Output the (X, Y) coordinate of the center of the cell containing the given text.  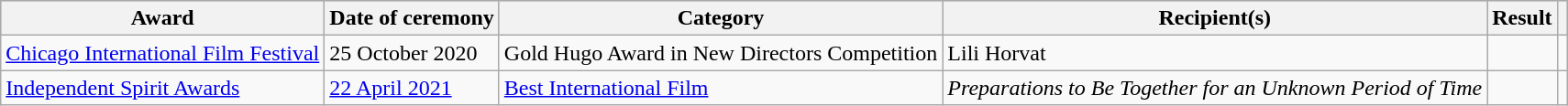
Best International Film (721, 88)
Lili Horvat (1215, 53)
Gold Hugo Award in New Directors Competition (721, 53)
22 April 2021 (413, 88)
Date of ceremony (413, 18)
Award (163, 18)
Independent Spirit Awards (163, 88)
Preparations to Be Together for an Unknown Period of Time (1215, 88)
Category (721, 18)
Result (1522, 18)
25 October 2020 (413, 53)
Chicago International Film Festival (163, 53)
Recipient(s) (1215, 18)
